Scan for the cell matching the given text and deliver its (X, Y) coordinate at center. 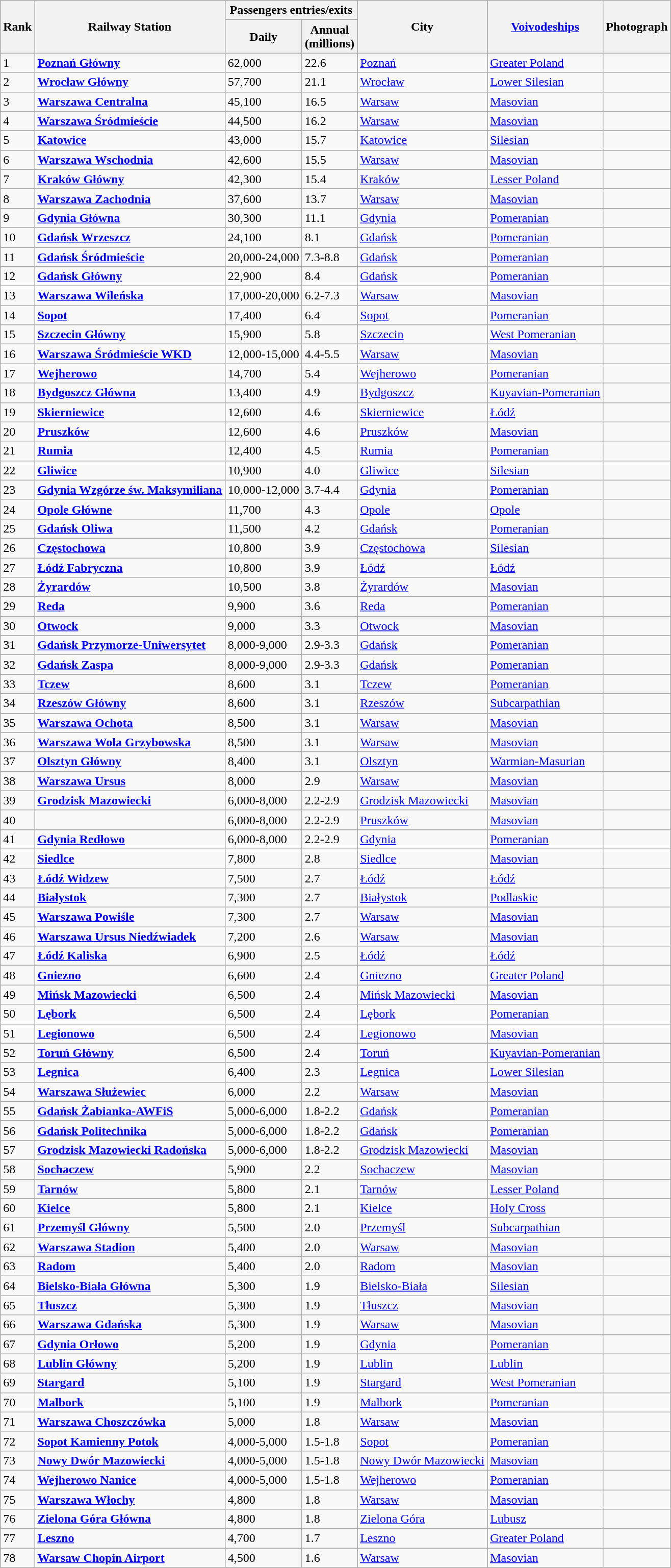
Bydgoszcz (422, 393)
Voivodeships (546, 27)
17,400 (263, 315)
5,000 (263, 1422)
74 (17, 1480)
8.1 (329, 237)
15,900 (263, 335)
46 (17, 937)
Rzeszów (422, 703)
Warmian-Masurian (546, 762)
Podlaskie (546, 898)
Warszawa Wileńska (130, 296)
71 (17, 1422)
Lublin Główny (130, 1363)
2.9 (329, 781)
19 (17, 412)
78 (17, 1558)
6,400 (263, 1072)
38 (17, 781)
2 (17, 82)
Kraków Główny (130, 179)
13,400 (263, 393)
2.8 (329, 858)
76 (17, 1519)
4.9 (329, 393)
13 (17, 296)
42,600 (263, 160)
29 (17, 606)
47 (17, 956)
49 (17, 995)
Gdańsk Żabianka-AWFiS (130, 1111)
3.6 (329, 606)
27 (17, 568)
Kraków (422, 179)
Grodzisk Mazowiecki Radońska (130, 1150)
Warszawa Śródmieście (130, 121)
Rzeszów Główny (130, 703)
8.4 (329, 276)
Warszawa Włochy (130, 1499)
7 (17, 179)
Gdańsk Zaspa (130, 665)
30,300 (263, 218)
56 (17, 1130)
16 (17, 354)
Gdańsk Główny (130, 276)
Toruń (422, 1053)
11.1 (329, 218)
7,800 (263, 858)
Passengers entries/exits (291, 10)
62,000 (263, 63)
20,000-24,000 (263, 257)
Poznań Główny (130, 63)
15.4 (329, 179)
Railway Station (130, 27)
Warszawa Stadion (130, 1247)
7.3-8.8 (329, 257)
48 (17, 975)
7,200 (263, 937)
51 (17, 1033)
73 (17, 1460)
75 (17, 1499)
24 (17, 509)
Zielona Góra Główna (130, 1519)
Gdynia Wzgórze św. Maksymiliana (130, 490)
55 (17, 1111)
21 (17, 451)
Rank (17, 27)
37,600 (263, 198)
22,900 (263, 276)
16.2 (329, 121)
17 (17, 373)
10,900 (263, 470)
15 (17, 335)
3.3 (329, 626)
43,000 (263, 140)
42 (17, 858)
24,100 (263, 237)
6,600 (263, 975)
Bielsko-Biała (422, 1286)
59 (17, 1189)
4,500 (263, 1558)
Olsztyn Główny (130, 762)
58 (17, 1169)
Warszawa Powiśle (130, 917)
Warszawa Centralna (130, 102)
22.6 (329, 63)
Warszawa Wola Grzybowska (130, 742)
69 (17, 1383)
Warszawa Ochota (130, 723)
Olsztyn (422, 762)
4,700 (263, 1538)
4.5 (329, 451)
Holy Cross (546, 1208)
39 (17, 800)
23 (17, 490)
40 (17, 820)
72 (17, 1441)
Sopot Kamienny Potok (130, 1441)
36 (17, 742)
7,500 (263, 878)
26 (17, 548)
Wrocław Główny (130, 82)
45,100 (263, 102)
20 (17, 432)
4 (17, 121)
2.3 (329, 1072)
44,500 (263, 121)
15.5 (329, 160)
8,000 (263, 781)
Poznań (422, 63)
Daily (263, 37)
Warszawa Ursus Niedźwiadek (130, 937)
12,400 (263, 451)
31 (17, 645)
Szczecin (422, 335)
77 (17, 1538)
43 (17, 878)
Warszawa Służewiec (130, 1092)
Warszawa Ursus (130, 781)
5,900 (263, 1169)
6.4 (329, 315)
8 (17, 198)
9,000 (263, 626)
Bielsko-Biała Główna (130, 1286)
Annual(millions) (329, 37)
10 (17, 237)
2.5 (329, 956)
11,700 (263, 509)
12 (17, 276)
34 (17, 703)
6,900 (263, 956)
10,000-12,000 (263, 490)
57,700 (263, 82)
21.1 (329, 82)
Warszawa Wschodnia (130, 160)
Photograph (637, 27)
67 (17, 1344)
52 (17, 1053)
30 (17, 626)
6.2-7.3 (329, 296)
4.4-5.5 (329, 354)
Gdańsk Oliwa (130, 528)
18 (17, 393)
3.7-4.4 (329, 490)
14 (17, 315)
32 (17, 665)
6 (17, 160)
2.6 (329, 937)
53 (17, 1072)
22 (17, 470)
Gdynia Redłowo (130, 839)
Gdańsk Przymorze-Uniwersytet (130, 645)
11,500 (263, 528)
65 (17, 1305)
Gdańsk Wrzeszcz (130, 237)
Gdańsk Politechnika (130, 1130)
63 (17, 1267)
8,400 (263, 762)
Łódź Kaliska (130, 956)
57 (17, 1150)
14,700 (263, 373)
12,000-15,000 (263, 354)
City (422, 27)
Szczecin Główny (130, 335)
5,500 (263, 1228)
15.7 (329, 140)
10,500 (263, 587)
35 (17, 723)
3 (17, 102)
Przemyśl (422, 1228)
1.7 (329, 1538)
Wejherowo Nanice (130, 1480)
33 (17, 684)
61 (17, 1228)
5.4 (329, 373)
64 (17, 1286)
60 (17, 1208)
37 (17, 762)
70 (17, 1402)
Warszawa Choszczówka (130, 1422)
16.5 (329, 102)
Warsaw Chopin Airport (130, 1558)
Warszawa Śródmieście WKD (130, 354)
4.0 (329, 470)
1.6 (329, 1558)
3.8 (329, 587)
41 (17, 839)
13.7 (329, 198)
1 (17, 63)
4.3 (329, 509)
4.2 (329, 528)
28 (17, 587)
Gdynia Orłowo (130, 1344)
54 (17, 1092)
66 (17, 1325)
50 (17, 1014)
9 (17, 218)
Zielona Góra (422, 1519)
Toruń Główny (130, 1053)
9,900 (263, 606)
45 (17, 917)
Bydgoszcz Główna (130, 393)
42,300 (263, 179)
Przemyśl Główny (130, 1228)
11 (17, 257)
Gdańsk Śródmieście (130, 257)
Opole Główne (130, 509)
44 (17, 898)
62 (17, 1247)
Warszawa Gdańska (130, 1325)
25 (17, 528)
Wrocław (422, 82)
Gdynia Główna (130, 218)
Lubusz (546, 1519)
Warszawa Zachodnia (130, 198)
6,000 (263, 1092)
5.8 (329, 335)
17,000-20,000 (263, 296)
Łódź Widzew (130, 878)
Łódź Fabryczna (130, 568)
68 (17, 1363)
5 (17, 140)
